Identify which cell holds the provided text, then report its [x, y] central coordinate. 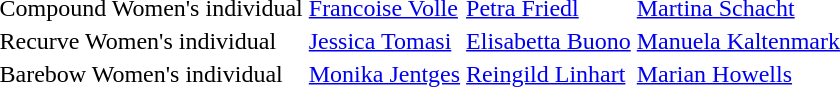
Jessica Tomasi [384, 41]
Elisabetta Buono [549, 41]
